Search for the cell housing the specified text and yield its (x, y) center coordinate. 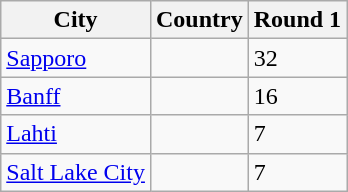
Salt Lake City (76, 172)
Country (199, 20)
Banff (76, 96)
Lahti (76, 134)
32 (297, 58)
Sapporo (76, 58)
City (76, 20)
Round 1 (297, 20)
16 (297, 96)
